For the text-containing cell, return its midpoint in (X, Y) coordinate format. 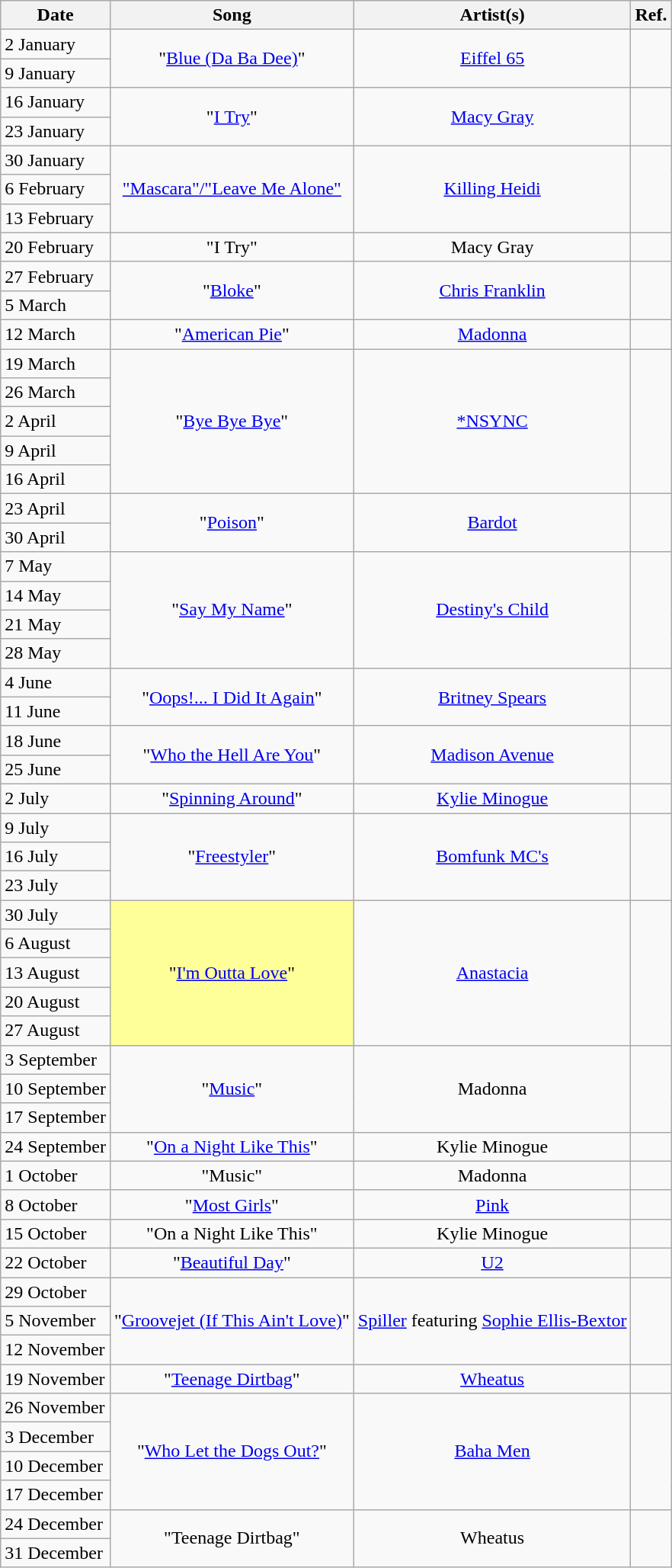
23 April (56, 508)
21 May (56, 624)
Spiller featuring Sophie Ellis-Bextor (492, 1321)
26 March (56, 393)
19 November (56, 1379)
30 July (56, 915)
"American Pie" (232, 334)
23 January (56, 131)
23 July (56, 886)
Eiffel 65 (492, 59)
2 July (56, 798)
Killing Heidi (492, 189)
22 October (56, 1262)
7 May (56, 566)
"Poison" (232, 523)
2 April (56, 422)
"Blue (Da Ba Dee)" (232, 59)
9 January (56, 73)
9 July (56, 827)
17 September (56, 1117)
15 October (56, 1233)
17 December (56, 1495)
4 June (56, 682)
Madison Avenue (492, 755)
16 April (56, 479)
2 January (56, 44)
"I'm Outta Love" (232, 973)
27 August (56, 1031)
"Freestyler" (232, 856)
16 January (56, 102)
16 July (56, 857)
31 December (56, 1553)
Bomfunk MC's (492, 856)
9 April (56, 451)
24 September (56, 1146)
29 October (56, 1292)
"Beautiful Day" (232, 1262)
Ref. (651, 15)
"Mascara"/"Leave Me Alone" (232, 189)
Baha Men (492, 1451)
24 December (56, 1524)
13 August (56, 973)
5 March (56, 305)
3 December (56, 1437)
30 January (56, 160)
*NSYNC (492, 422)
18 June (56, 740)
Date (56, 15)
1 October (56, 1175)
12 November (56, 1350)
3 September (56, 1060)
Britney Spears (492, 697)
Artist(s) (492, 15)
Song (232, 15)
8 October (56, 1204)
"Spinning Around" (232, 798)
30 April (56, 537)
Bardot (492, 523)
10 December (56, 1466)
11 June (56, 711)
U2 (492, 1262)
27 February (56, 276)
12 March (56, 334)
14 May (56, 595)
Anastacia (492, 973)
"Who the Hell Are You" (232, 755)
Destiny's Child (492, 610)
"Bloke" (232, 290)
13 February (56, 218)
10 September (56, 1089)
6 August (56, 944)
19 March (56, 364)
Pink (492, 1204)
20 February (56, 247)
20 August (56, 1002)
28 May (56, 653)
"Who Let the Dogs Out?" (232, 1451)
"Say My Name" (232, 610)
6 February (56, 189)
"Oops!... I Did It Again" (232, 697)
5 November (56, 1321)
"Groovejet (If This Ain't Love)" (232, 1321)
"Most Girls" (232, 1204)
Chris Franklin (492, 290)
25 June (56, 769)
"Bye Bye Bye" (232, 422)
26 November (56, 1408)
